Find where the given text appears and provide that cell's center as [X, Y] coordinate. 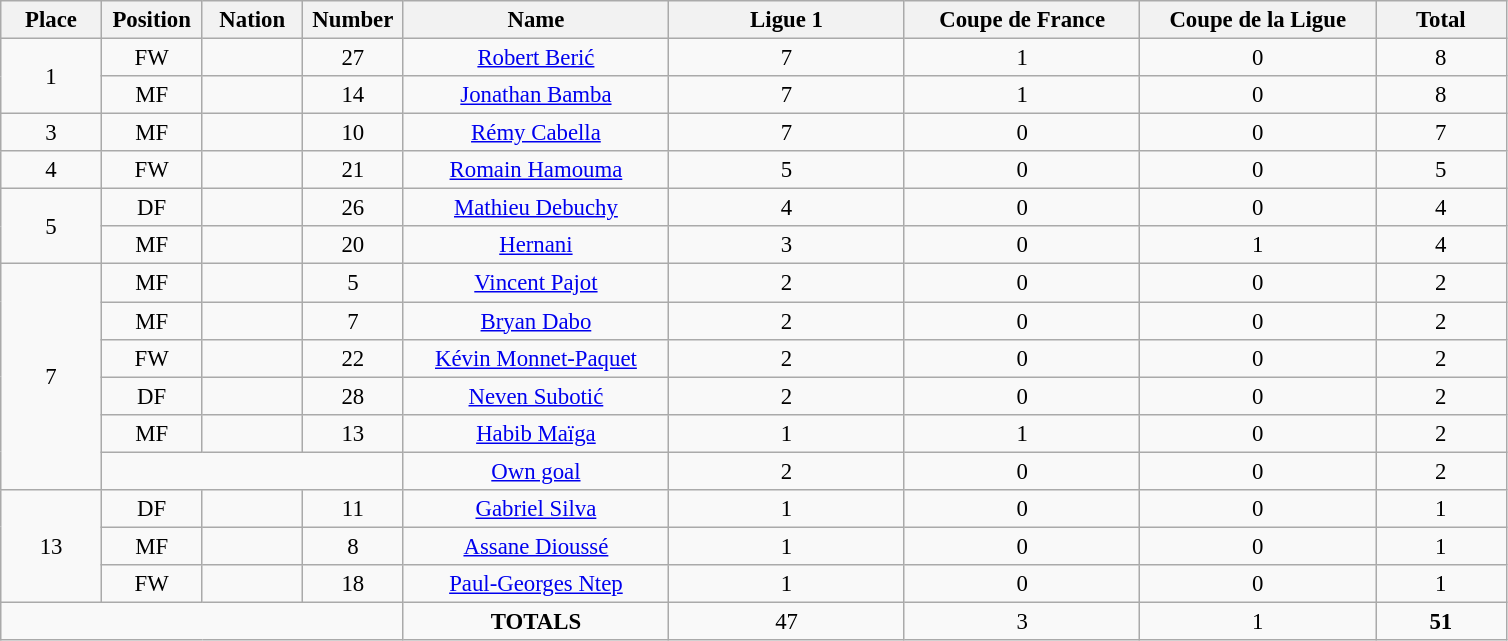
28 [354, 396]
27 [354, 58]
22 [354, 358]
26 [354, 208]
Own goal [536, 471]
Habib Maïga [536, 433]
Bryan Dabo [536, 321]
11 [354, 509]
21 [354, 170]
Kévin Monnet-Paquet [536, 358]
Hernani [536, 245]
TOTALS [536, 621]
Vincent Pajot [536, 283]
Gabriel Silva [536, 509]
51 [1442, 621]
Ligue 1 [787, 20]
Position [152, 20]
Number [354, 20]
Place [52, 20]
18 [354, 584]
47 [787, 621]
Jonathan Bamba [536, 95]
10 [354, 133]
Mathieu Debuchy [536, 208]
Name [536, 20]
Neven Subotić [536, 396]
Assane Dioussé [536, 546]
14 [354, 95]
Total [1442, 20]
Paul-Georges Ntep [536, 584]
20 [354, 245]
Rémy Cabella [536, 133]
Robert Berić [536, 58]
Coupe de la Ligue [1258, 20]
Nation [252, 20]
Romain Hamouma [536, 170]
Coupe de France [1022, 20]
